Detect which cell encompasses the target text, then output its (X, Y) center coordinate. 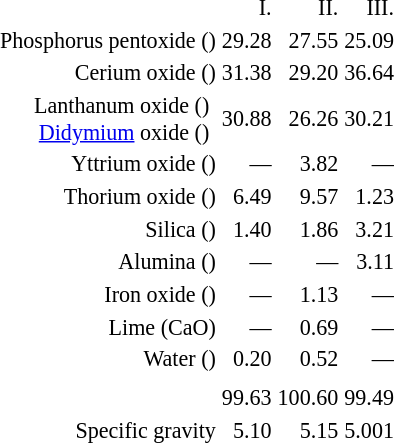
30.88 (246, 119)
3.82 (308, 164)
0.52 (308, 360)
27.55 (308, 40)
31.38 (246, 74)
6.49 (246, 198)
9.57 (308, 198)
0.69 (308, 328)
1.86 (308, 230)
1.40 (246, 230)
26.26 (308, 119)
29.28 (246, 40)
1.13 (308, 294)
100.60 (308, 398)
29.20 (308, 74)
99.63 (246, 398)
0.20 (246, 360)
